From the cell containing the given text, extract its center point as [x, y] coordinate. 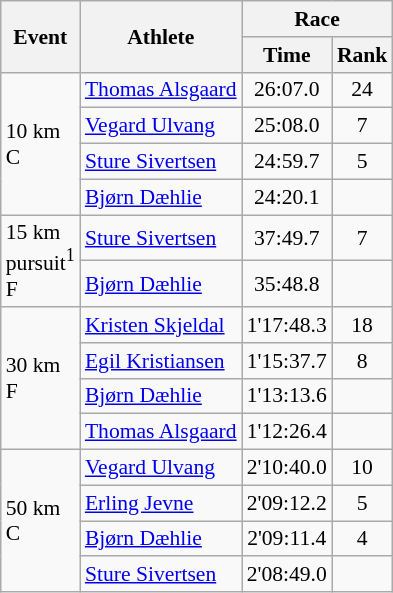
2'08:49.0 [287, 575]
4 [362, 539]
24 [362, 90]
10 [362, 468]
Time [287, 55]
24:20.1 [287, 197]
15 km pursuit1 F [40, 261]
Race [318, 19]
Kristen Skjeldal [161, 325]
1'12:26.4 [287, 432]
Rank [362, 55]
30 km F [40, 378]
25:08.0 [287, 126]
Egil Kristiansen [161, 361]
1'15:37.7 [287, 361]
Athlete [161, 36]
24:59.7 [287, 162]
50 km C [40, 521]
10 km C [40, 143]
2'10:40.0 [287, 468]
26:07.0 [287, 90]
18 [362, 325]
35:48.8 [287, 284]
2'09:12.2 [287, 503]
1'17:48.3 [287, 325]
Erling Jevne [161, 503]
2'09:11.4 [287, 539]
37:49.7 [287, 238]
8 [362, 361]
1'13:13.6 [287, 396]
Event [40, 36]
